Detect which cell encompasses the target text, then output its (X, Y) center coordinate. 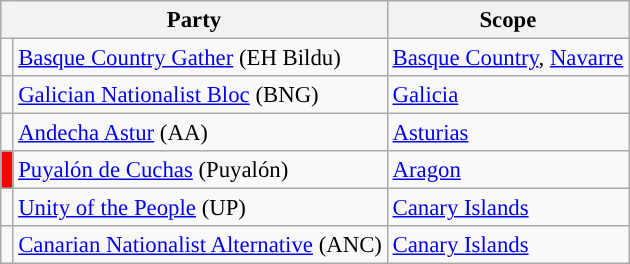
Party (194, 20)
Canarian Nationalist Alternative (ANC) (200, 245)
Basque Country Gather (EH Bildu) (200, 58)
Galicia (508, 95)
Scope (508, 20)
Unity of the People (UP) (200, 208)
Puyalón de Cuchas (Puyalón) (200, 170)
Galician Nationalist Bloc (BNG) (200, 95)
Asturias (508, 133)
Aragon (508, 170)
Andecha Astur (AA) (200, 133)
Basque Country, Navarre (508, 58)
